For the text-containing cell, return its midpoint in (x, y) coordinate format. 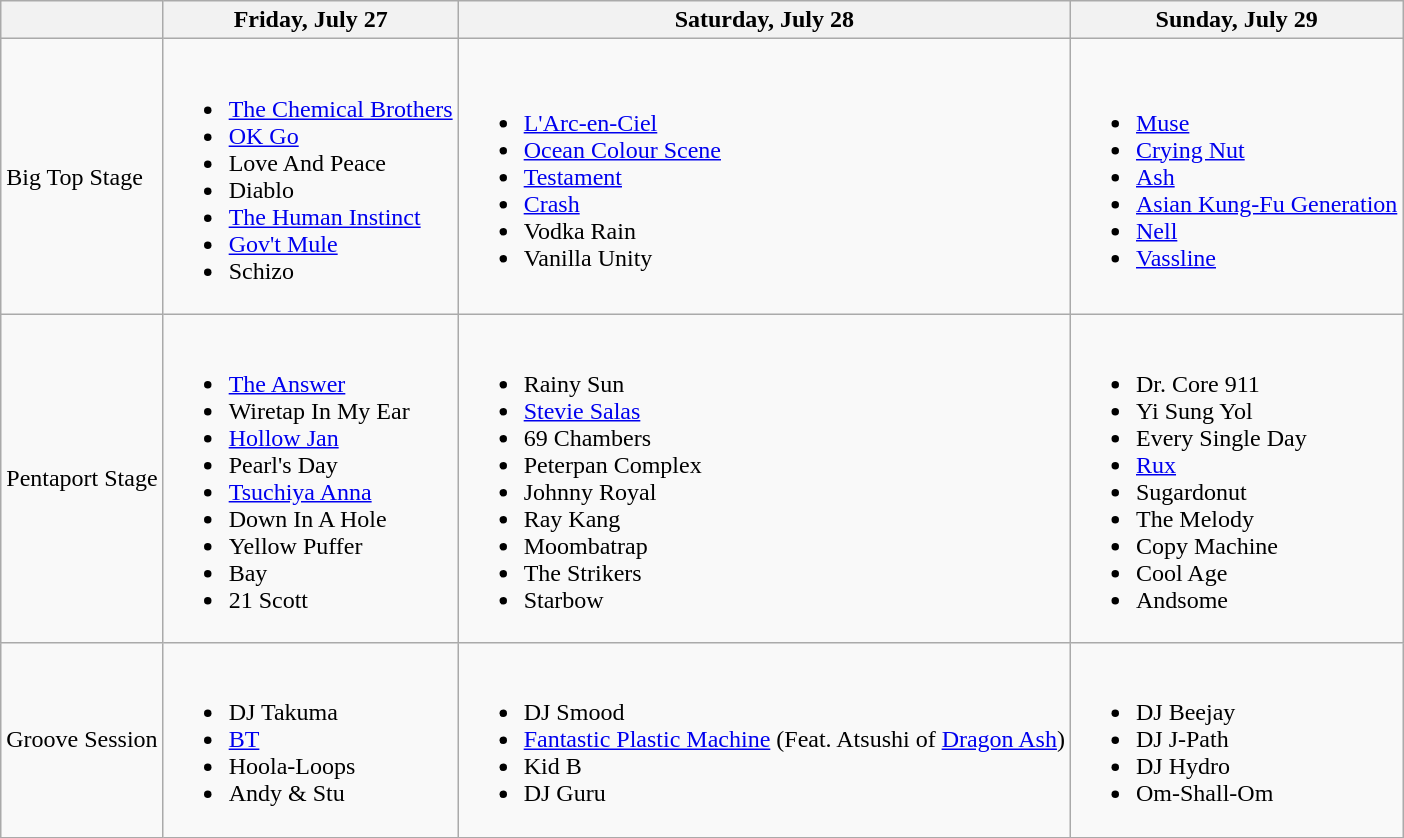
Friday, July 27 (310, 20)
Sunday, July 29 (1236, 20)
Groove Session (82, 740)
Big Top Stage (82, 176)
L'Arc-en-CielOcean Colour SceneTestamentCrashVodka RainVanilla Unity (764, 176)
Pentaport Stage (82, 478)
DJ TakumaBTHoola-LoopsAndy & Stu (310, 740)
Saturday, July 28 (764, 20)
Rainy SunStevie Salas69 ChambersPeterpan ComplexJohnny RoyalRay KangMoombatrapThe StrikersStarbow (764, 478)
DJ BeejayDJ J-PathDJ HydroOm-Shall-Om (1236, 740)
Dr. Core 911Yi Sung YolEvery Single DayRuxSugardonutThe MelodyCopy MachineCool AgeAndsome (1236, 478)
DJ SmoodFantastic Plastic Machine (Feat. Atsushi of Dragon Ash)Kid BDJ Guru (764, 740)
The AnswerWiretap In My EarHollow JanPearl's DayTsuchiya AnnaDown In A HoleYellow PufferBay21 Scott (310, 478)
The Chemical BrothersOK GoLove And PeaceDiabloThe Human InstinctGov't MuleSchizo (310, 176)
MuseCrying NutAshAsian Kung-Fu GenerationNellVassline (1236, 176)
